For the text-containing cell, return its midpoint in (X, Y) coordinate format. 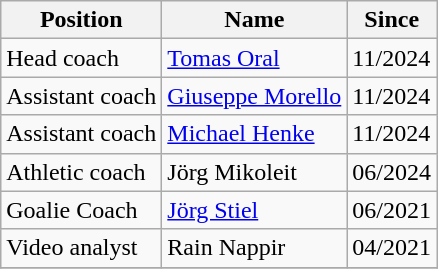
Goalie Coach (82, 210)
Rain Nappir (254, 248)
04/2021 (392, 248)
Giuseppe Morello (254, 96)
Jörg Mikoleit (254, 172)
Name (254, 20)
Tomas Oral (254, 58)
06/2021 (392, 210)
Position (82, 20)
Head coach (82, 58)
Michael Henke (254, 134)
Athletic coach (82, 172)
Video analyst (82, 248)
Since (392, 20)
06/2024 (392, 172)
Jörg Stiel (254, 210)
